Search for the cell housing the specified text and yield its [X, Y] center coordinate. 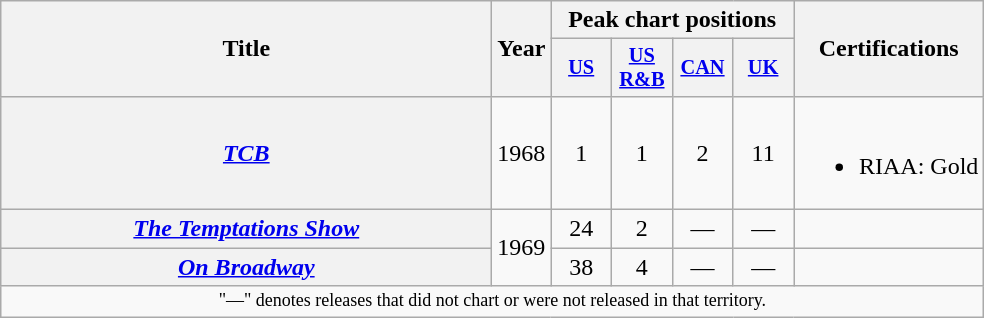
Title [246, 49]
38 [582, 267]
UK [764, 68]
4 [642, 267]
CAN [702, 68]
RIAA: Gold [889, 152]
The Temptations Show [246, 229]
USR&B [642, 68]
Certifications [889, 49]
1968 [522, 152]
24 [582, 229]
US [582, 68]
Year [522, 49]
11 [764, 152]
1969 [522, 248]
"—" denotes releases that did not chart or were not released in that territory. [492, 302]
TCB [246, 152]
On Broadway [246, 267]
Peak chart positions [672, 20]
